Provide the [X, Y] coordinate of the cell's center where the given text is located.  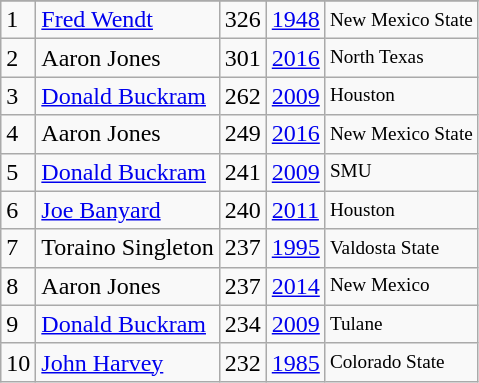
2011 [296, 210]
1995 [296, 248]
4 [18, 134]
7 [18, 248]
262 [242, 96]
John Harvey [128, 362]
Toraino Singleton [128, 248]
North Texas [401, 58]
2014 [296, 286]
301 [242, 58]
326 [242, 20]
249 [242, 134]
10 [18, 362]
Colorado State [401, 362]
New Mexico [401, 286]
9 [18, 324]
232 [242, 362]
3 [18, 96]
SMU [401, 172]
1 [18, 20]
1948 [296, 20]
Fred Wendt [128, 20]
234 [242, 324]
Joe Banyard [128, 210]
5 [18, 172]
1985 [296, 362]
6 [18, 210]
240 [242, 210]
241 [242, 172]
8 [18, 286]
2 [18, 58]
Valdosta State [401, 248]
Tulane [401, 324]
